Search for the cell housing the specified text and yield its [X, Y] center coordinate. 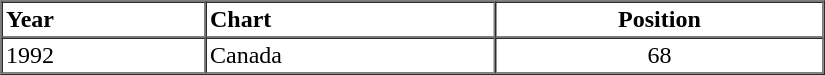
1992 [104, 56]
Position [659, 20]
Canada [351, 56]
Year [104, 20]
Chart [351, 20]
68 [659, 56]
